Return [x, y] of the center of cell containing provided text 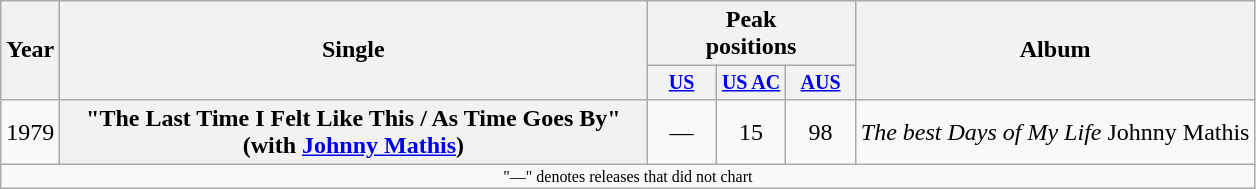
US [682, 82]
1979 [30, 132]
Single [354, 50]
"The Last Time I Felt Like This / As Time Goes By" (with Johnny Mathis) [354, 132]
US AC [750, 82]
15 [750, 132]
Album [1055, 50]
"—" denotes releases that did not chart [628, 176]
— [682, 132]
The best Days of My Life Johnny Mathis [1055, 132]
AUS [820, 82]
Year [30, 50]
98 [820, 132]
Peakpositions [751, 34]
